Determine the [X, Y] coordinate at the center of the cell enclosing the given text.  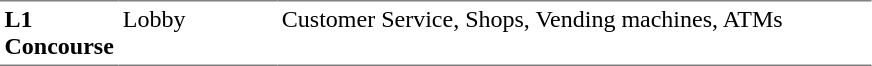
Lobby [198, 33]
Customer Service, Shops, Vending machines, ATMs [574, 33]
L1Concourse [59, 33]
